Find where the given text appears and provide that cell's center as (X, Y) coordinate. 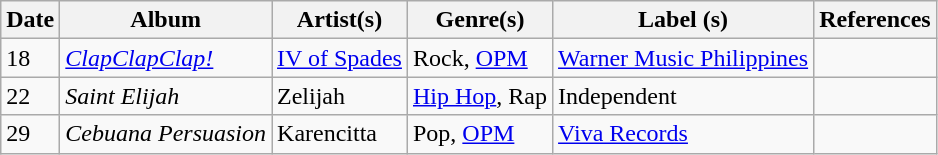
Cebuana Persuasion (166, 134)
Pop, OPM (480, 134)
Zelijah (340, 96)
Karencitta (340, 134)
18 (30, 58)
Saint Elijah (166, 96)
Date (30, 20)
Label (s) (684, 20)
Independent (684, 96)
ClapClapClap! (166, 58)
Album (166, 20)
22 (30, 96)
References (876, 20)
Rock, OPM (480, 58)
Artist(s) (340, 20)
29 (30, 134)
Warner Music Philippines (684, 58)
IV of Spades (340, 58)
Viva Records (684, 134)
Hip Hop, Rap (480, 96)
Genre(s) (480, 20)
